Return (X, Y) of the center of cell containing provided text 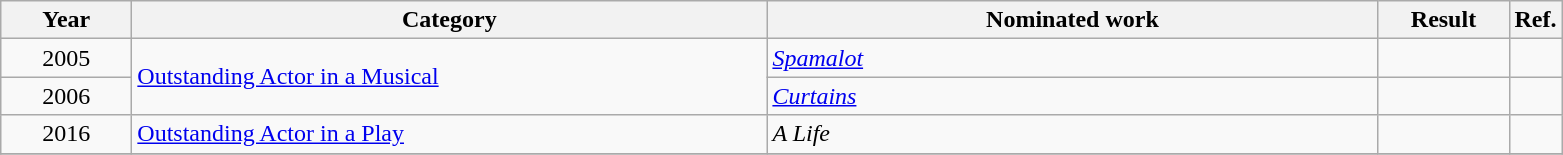
Year (66, 20)
Nominated work (1072, 20)
Curtains (1072, 96)
2006 (66, 96)
Ref. (1536, 20)
2016 (66, 134)
2005 (66, 58)
Spamalot (1072, 58)
A Life (1072, 134)
Category (450, 20)
Result (1444, 20)
Outstanding Actor in a Musical (450, 77)
Outstanding Actor in a Play (450, 134)
